Scan for the cell matching the given text and deliver its (x, y) coordinate at center. 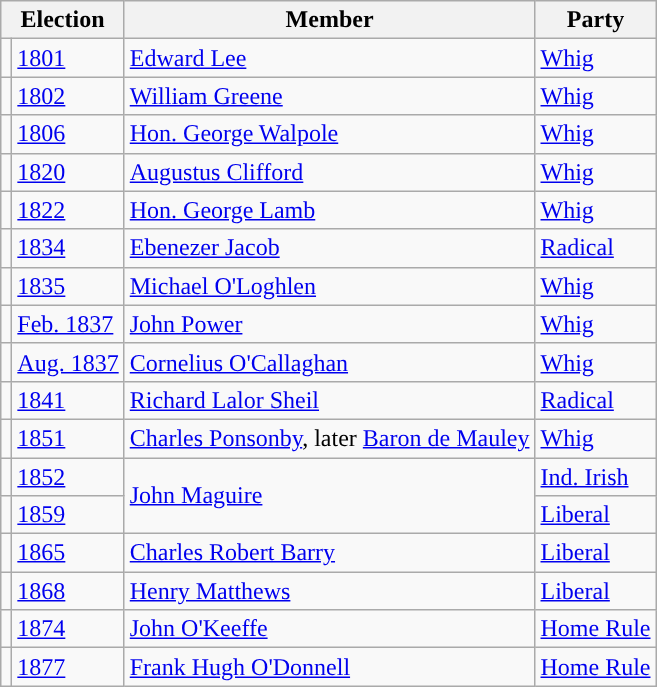
1865 (68, 553)
1841 (68, 400)
Edward Lee (330, 58)
1877 (68, 667)
1851 (68, 438)
John Maguire (330, 496)
Charles Robert Barry (330, 553)
Party (596, 20)
Hon. George Walpole (330, 134)
John O'Keeffe (330, 629)
Henry Matthews (330, 591)
Michael O'Loghlen (330, 286)
Ind. Irish (596, 477)
1801 (68, 58)
1859 (68, 515)
Cornelius O'Callaghan (330, 362)
Frank Hugh O'Donnell (330, 667)
William Greene (330, 96)
Charles Ponsonby, later Baron de Mauley (330, 438)
Aug. 1837 (68, 362)
1852 (68, 477)
John Power (330, 324)
Feb. 1837 (68, 324)
1820 (68, 172)
1802 (68, 96)
Richard Lalor Sheil (330, 400)
1868 (68, 591)
Member (330, 20)
Ebenezer Jacob (330, 248)
1874 (68, 629)
Augustus Clifford (330, 172)
Election (62, 20)
1835 (68, 286)
1834 (68, 248)
1806 (68, 134)
1822 (68, 210)
Hon. George Lamb (330, 210)
